Detect which cell encompasses the target text, then output its [X, Y] center coordinate. 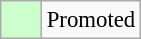
Promoted [90, 20]
